Provide the (X, Y) coordinate of the cell's center where the given text is located.  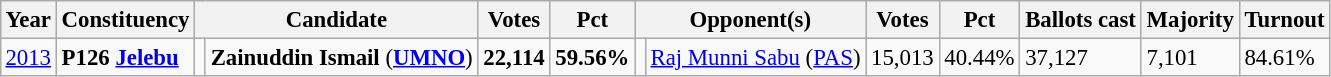
37,127 (1080, 57)
59.56% (592, 57)
15,013 (902, 57)
Zainuddin Ismail (UMNO) (342, 57)
Year (28, 20)
22,114 (514, 57)
P126 Jelebu (125, 57)
Ballots cast (1080, 20)
Raj Munni Sabu (PAS) (756, 57)
40.44% (980, 57)
2013 (28, 57)
Turnout (1284, 20)
7,101 (1190, 57)
Constituency (125, 20)
84.61% (1284, 57)
Candidate (336, 20)
Opponent(s) (750, 20)
Majority (1190, 20)
